Extract the (X, Y) coordinate from the center of the cell holding the provided text.  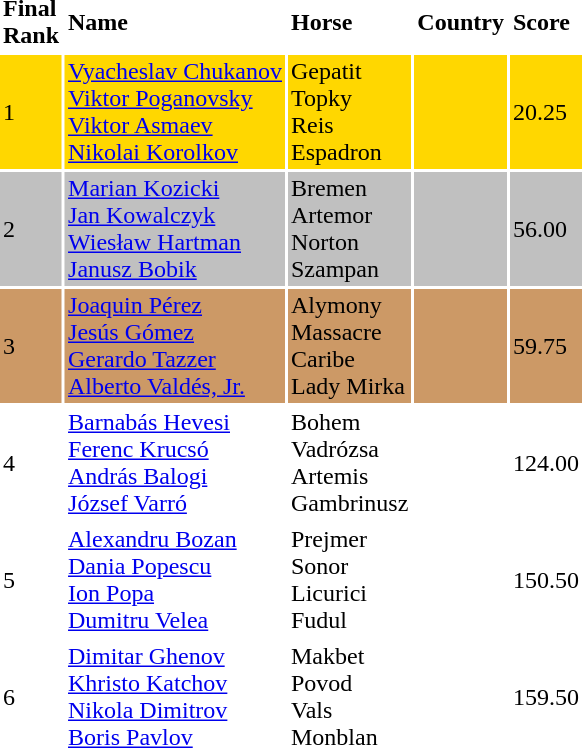
59.75 (546, 346)
5 (31, 580)
BremenArtemorNortonSzampan (350, 229)
56.00 (546, 229)
150.50 (546, 580)
4 (31, 463)
3 (31, 346)
2 (31, 229)
Marian KozickiJan KowalczykWiesław HartmanJanusz Bobik (175, 229)
1 (31, 112)
Joaquin PérezJesús GómezGerardo TazzerAlberto Valdés, Jr. (175, 346)
GepatitTopkyReisEspadron (350, 112)
BohemVadrózsaArtemisGambrinusz (350, 463)
20.25 (546, 112)
Vyacheslav ChukanovViktor PoganovskyViktor AsmaevNikolai Korolkov (175, 112)
PrejmerSonorLicuriciFudul (350, 580)
AlymonyMassacreCaribeLady Mirka (350, 346)
Alexandru BozanDania PopescuIon PopaDumitru Velea (175, 580)
Barnabás HevesiFerenc KrucsóAndrás BalogiJózsef Varró (175, 463)
124.00 (546, 463)
